From the cell containing the given text, extract its center point as (X, Y) coordinate. 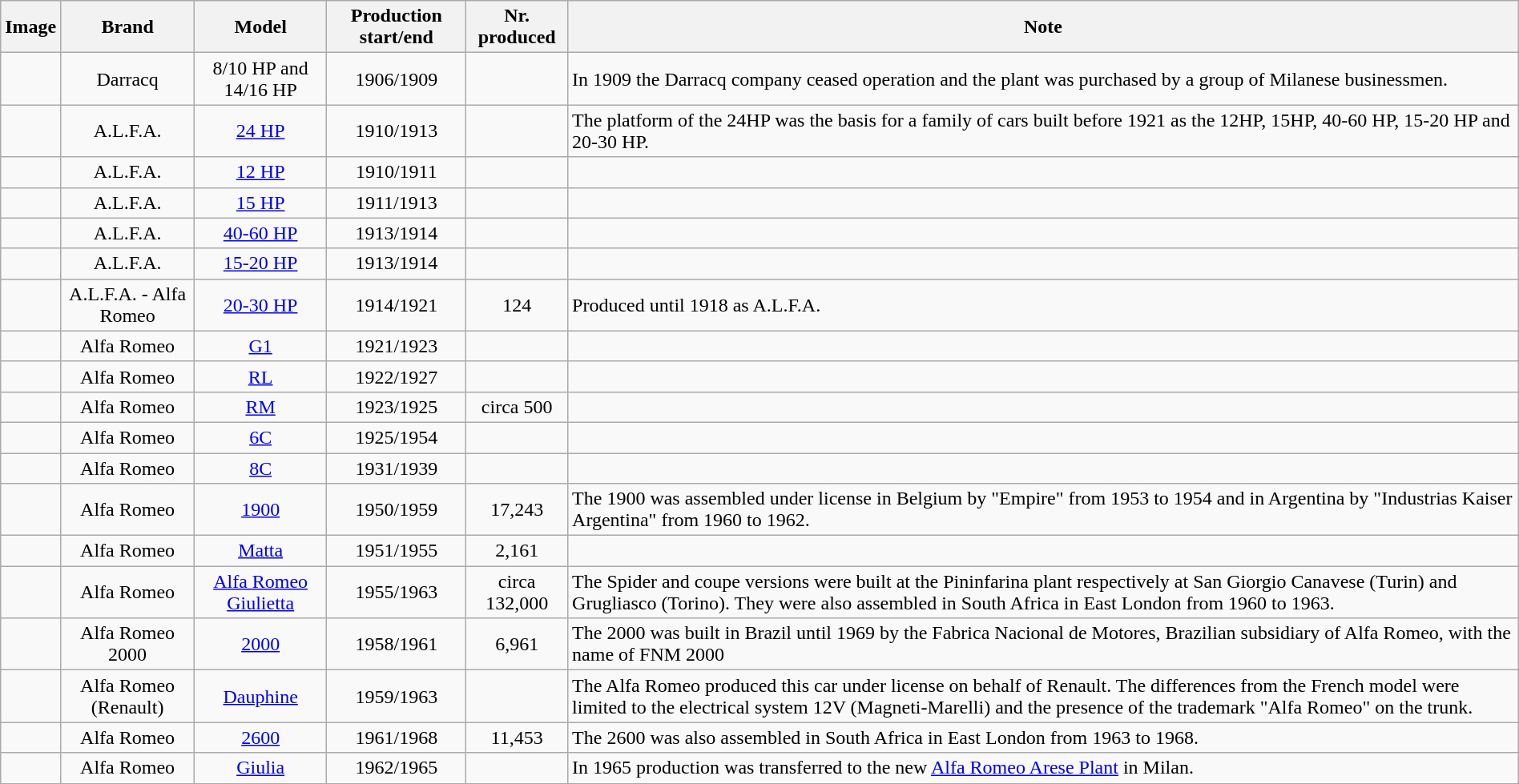
RL (260, 376)
1925/1954 (397, 437)
40-60 HP (260, 233)
1959/1963 (397, 697)
Alfa Romeo 2000 (128, 644)
2000 (260, 644)
1910/1913 (397, 131)
2600 (260, 738)
124 (518, 304)
1958/1961 (397, 644)
1961/1968 (397, 738)
15-20 HP (260, 263)
1921/1923 (397, 346)
The 2000 was built in Brazil until 1969 by the Fabrica Nacional de Motores, Brazilian subsidiary of Alfa Romeo, with the name of FNM 2000 (1043, 644)
15 HP (260, 203)
Nr. produced (518, 27)
The 2600 was also assembled in South Africa in East London from 1963 to 1968. (1043, 738)
1962/1965 (397, 768)
2,161 (518, 551)
The 1900 was assembled under license in Belgium by "Empire" from 1953 to 1954 and in Argentina by "Industrias Kaiser Argentina" from 1960 to 1962. (1043, 509)
circa 500 (518, 407)
1914/1921 (397, 304)
Note (1043, 27)
6C (260, 437)
1951/1955 (397, 551)
Production start/end (397, 27)
Brand (128, 27)
1906/1909 (397, 78)
RM (260, 407)
20-30 HP (260, 304)
11,453 (518, 738)
In 1965 production was transferred to the new Alfa Romeo Arese Plant in Milan. (1043, 768)
17,243 (518, 509)
1931/1939 (397, 468)
6,961 (518, 644)
8C (260, 468)
8/10 HP and 14/16 HP (260, 78)
1922/1927 (397, 376)
Matta (260, 551)
24 HP (260, 131)
1950/1959 (397, 509)
In 1909 the Darracq company ceased operation and the plant was purchased by a group of Milanese businessmen. (1043, 78)
Alfa Romeo Giulietta (260, 593)
12 HP (260, 172)
Darracq (128, 78)
G1 (260, 346)
1900 (260, 509)
Image (30, 27)
circa 132,000 (518, 593)
1955/1963 (397, 593)
Alfa Romeo (Renault) (128, 697)
1923/1925 (397, 407)
1910/1911 (397, 172)
Giulia (260, 768)
The platform of the 24HP was the basis for a family of cars built before 1921 as the 12HP, 15HP, 40-60 HP, 15-20 HP and 20-30 HP. (1043, 131)
Model (260, 27)
Dauphine (260, 697)
1911/1913 (397, 203)
Produced until 1918 as A.L.F.A. (1043, 304)
A.L.F.A. - Alfa Romeo (128, 304)
